Provide the [X, Y] coordinate of the cell's center where the given text is located.  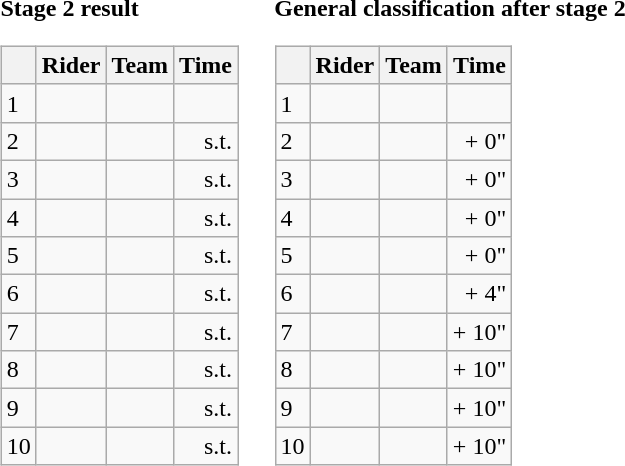
+ 4" [479, 294]
